Search for the cell housing the specified text and yield its (x, y) center coordinate. 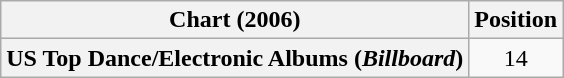
US Top Dance/Electronic Albums (Billboard) (235, 58)
Chart (2006) (235, 20)
14 (516, 58)
Position (516, 20)
